Return the (X, Y) coordinate for the center point of the cell that contains the specified text.  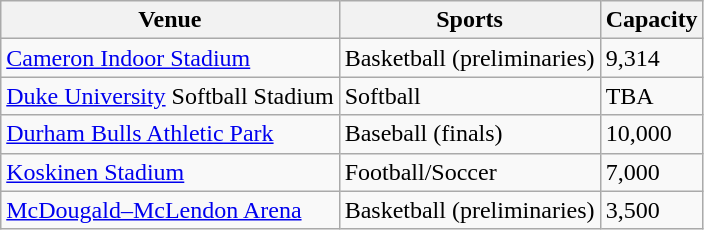
Sports (470, 20)
Venue (170, 20)
Koskinen Stadium (170, 172)
TBA (652, 96)
Durham Bulls Athletic Park (170, 134)
Duke University Softball Stadium (170, 96)
Softball (470, 96)
7,000 (652, 172)
10,000 (652, 134)
9,314 (652, 58)
3,500 (652, 210)
Football/Soccer (470, 172)
Capacity (652, 20)
Cameron Indoor Stadium (170, 58)
McDougald–McLendon Arena (170, 210)
Baseball (finals) (470, 134)
